Return [x, y] of the center of cell containing provided text 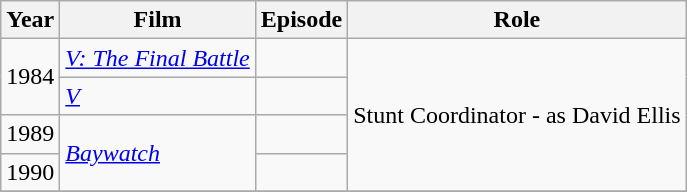
Baywatch [158, 153]
1989 [30, 134]
V: The Final Battle [158, 58]
Year [30, 20]
1990 [30, 172]
V [158, 96]
Episode [301, 20]
Stunt Coordinator - as David Ellis [517, 115]
Role [517, 20]
1984 [30, 77]
Film [158, 20]
